Identify which cell holds the provided text, then report its (X, Y) central coordinate. 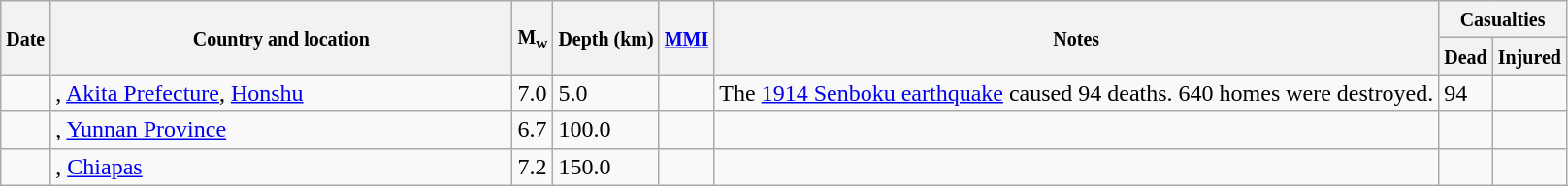
, Yunnan Province (281, 130)
6.7 (533, 130)
, Akita Prefecture, Honshu (281, 93)
Country and location (281, 38)
Notes (1077, 38)
, Chiapas (281, 167)
Mw (533, 38)
Dead (1466, 56)
150.0 (605, 167)
94 (1466, 93)
Date (25, 38)
Casualties (1503, 19)
The 1914 Senboku earthquake caused 94 deaths. 640 homes were destroyed. (1077, 93)
Injured (1529, 56)
7.2 (533, 167)
Depth (km) (605, 38)
MMI (687, 38)
7.0 (533, 93)
5.0 (605, 93)
100.0 (605, 130)
